Identify which cell holds the provided text, then report its (x, y) central coordinate. 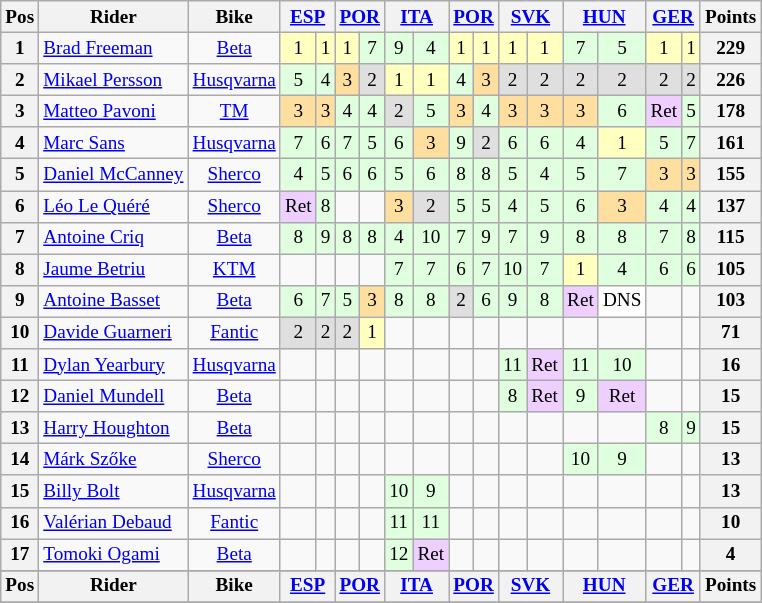
Valérian Debaud (114, 523)
115 (730, 238)
Antoine Criq (114, 238)
103 (730, 301)
226 (730, 80)
Davide Guarneri (114, 333)
Harry Houghton (114, 428)
161 (730, 143)
DNS (622, 301)
Billy Bolt (114, 491)
17 (20, 554)
TM (234, 111)
Márk Szőke (114, 460)
Tomoki Ogami (114, 554)
Mikael Persson (114, 80)
Brad Freeman (114, 48)
Antoine Basset (114, 301)
Daniel McCanney (114, 175)
Dylan Yearbury (114, 365)
105 (730, 270)
178 (730, 111)
137 (730, 206)
Matteo Pavoni (114, 111)
Daniel Mundell (114, 396)
Marc Sans (114, 143)
Léo Le Quéré (114, 206)
229 (730, 48)
14 (20, 460)
KTM (234, 270)
71 (730, 333)
155 (730, 175)
Jaume Betriu (114, 270)
